Scan for the cell matching the given text and deliver its (x, y) coordinate at center. 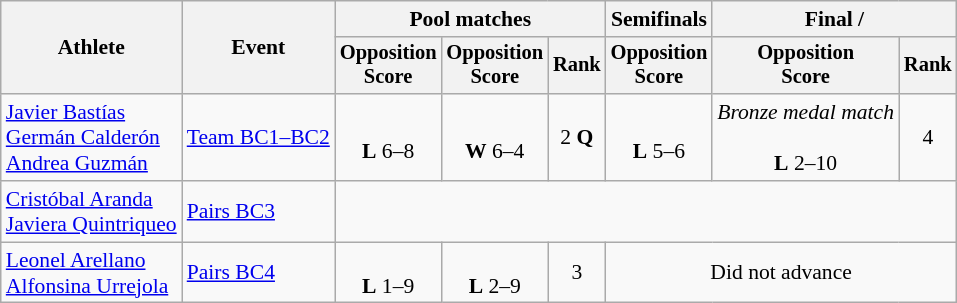
2 Q (577, 138)
Bronze medal matchL 2–10 (806, 138)
Team BC1–BC2 (258, 138)
Pairs BC4 (258, 272)
Event (258, 48)
L 5–6 (660, 138)
Leonel ArellanoAlfonsina Urrejola (92, 272)
L 6–8 (388, 138)
Pairs BC3 (258, 212)
W 6–4 (494, 138)
4 (928, 138)
Cristóbal ArandaJaviera Quintriqueo (92, 212)
Javier BastíasGermán CalderónAndrea Guzmán (92, 138)
L 2–9 (494, 272)
Final / (834, 19)
Athlete (92, 48)
Pool matches (470, 19)
Semifinals (660, 19)
3 (577, 272)
L 1–9 (388, 272)
Did not advance (782, 272)
